Output the [x, y] coordinate of the center of the cell containing the given text.  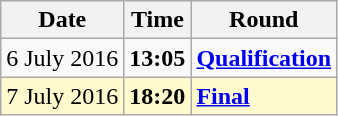
7 July 2016 [62, 96]
Final [264, 96]
6 July 2016 [62, 58]
Date [62, 20]
Qualification [264, 58]
13:05 [158, 58]
Time [158, 20]
Round [264, 20]
18:20 [158, 96]
